From the cell containing the given text, extract its center point as (X, Y) coordinate. 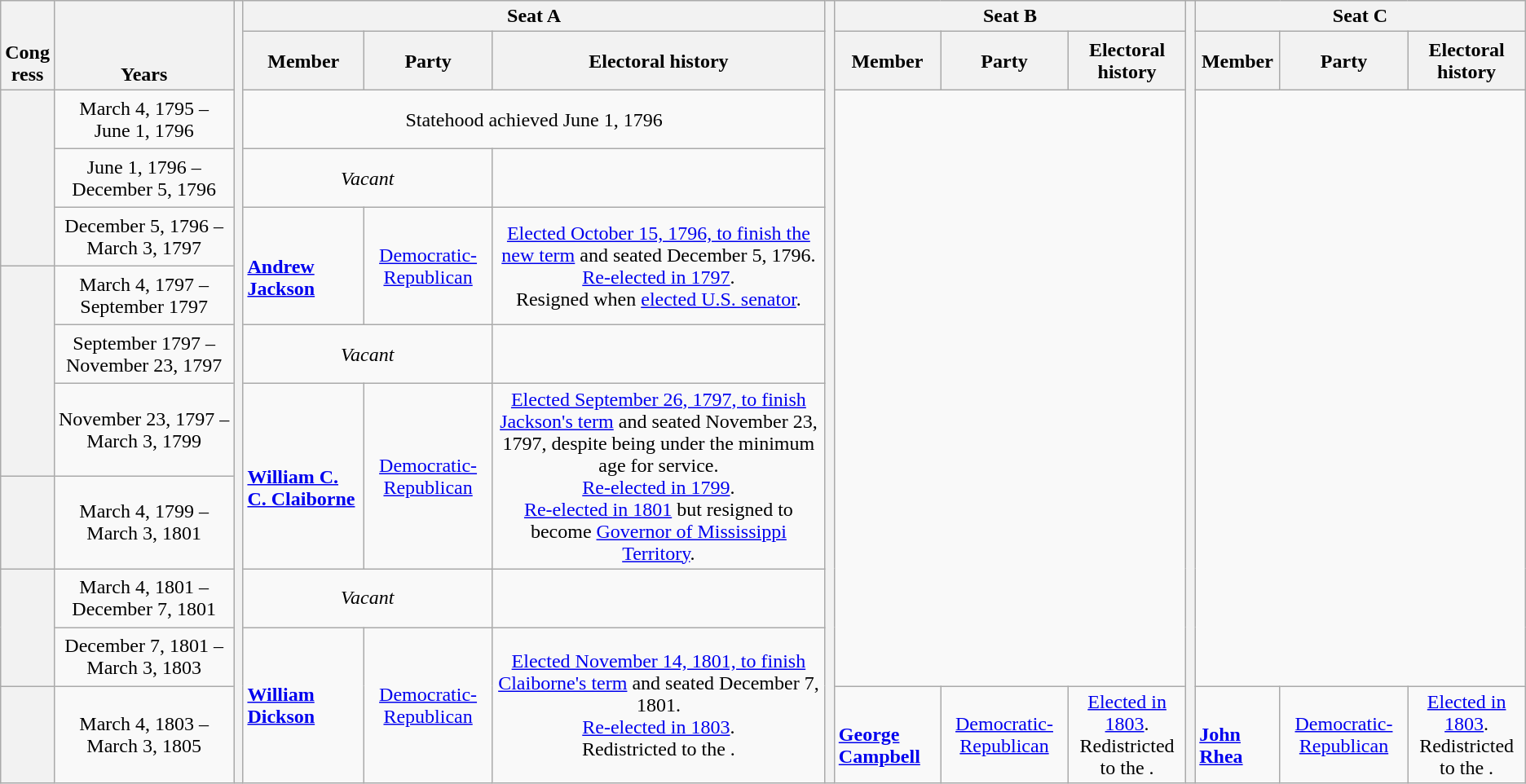
Seat C (1361, 16)
November 23, 1797 –March 3, 1799 (143, 430)
March 4, 1795 –June 1, 1796 (143, 120)
William Dickson (303, 706)
William C. C. Claiborne (303, 476)
December 7, 1801 –March 3, 1803 (143, 657)
March 4, 1803 –March 3, 1805 (143, 735)
March 4, 1799 –March 3, 1801 (143, 522)
June 1, 1796 –December 5, 1796 (143, 178)
Congress (28, 46)
Seat A (534, 16)
Elected October 15, 1796, to finish the new term and seated December 5, 1796.Re-elected in 1797.Resigned when elected U.S. senator. (659, 266)
John Rhea (1237, 735)
Seat B (1009, 16)
Andrew Jackson (303, 266)
Statehood achieved June 1, 1796 (534, 120)
Years (143, 46)
March 4, 1797 –September 1797 (143, 296)
September 1797 –November 23, 1797 (143, 355)
December 5, 1796 –March 3, 1797 (143, 237)
Elected November 14, 1801, to finish Claiborne's term and seated December 7, 1801.Re-elected in 1803.Redistricted to the . (659, 706)
March 4, 1801 –December 7, 1801 (143, 598)
George Campbell (887, 735)
